Locate the cell with the specified text and output its [x, y] center coordinate. 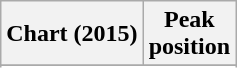
Chart (2015) [72, 34]
Peakposition [189, 34]
